Capture the cell that displays the provided text and extract its [X, Y] central coordinate. 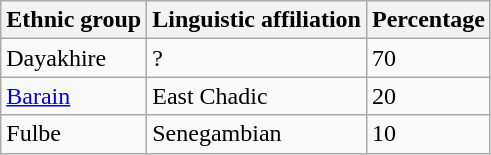
East Chadic [257, 96]
Ethnic group [74, 20]
20 [428, 96]
10 [428, 134]
Linguistic affiliation [257, 20]
Senegambian [257, 134]
? [257, 58]
Percentage [428, 20]
Dayakhire [74, 58]
Barain [74, 96]
Fulbe [74, 134]
70 [428, 58]
